For the text-containing cell, return its midpoint in [x, y] coordinate format. 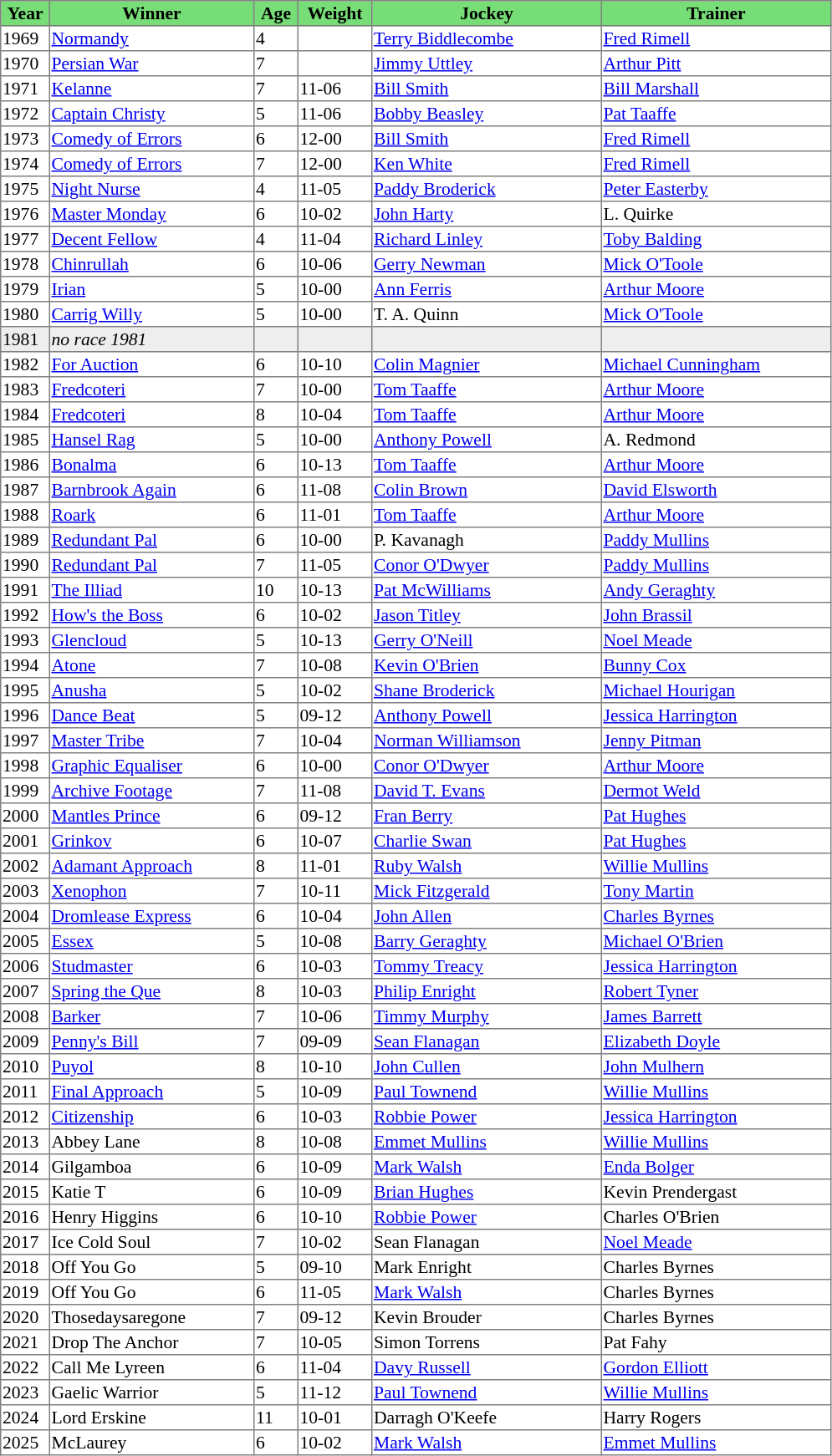
Shane Broderick [487, 690]
Ann Ferris [487, 289]
Thosedaysaregone [151, 1317]
Archive Footage [151, 791]
1987 [25, 490]
Grinkov [151, 841]
Toby Balding [716, 239]
Henry Higgins [151, 1217]
Jenny Pitman [716, 741]
Kevin Brouder [487, 1317]
Anusha [151, 690]
1974 [25, 164]
Pat Taaffe [716, 114]
Robert Tyner [716, 991]
Puyol [151, 1067]
How's the Boss [151, 615]
Pat McWilliams [487, 590]
1993 [25, 640]
Glencloud [151, 640]
Age [276, 13]
Colin Magnier [487, 364]
James Barrett [716, 1016]
Arthur Pitt [716, 64]
Year [25, 13]
Ruby Walsh [487, 866]
1990 [25, 565]
Night Nurse [151, 189]
2023 [25, 1392]
1981 [25, 339]
2015 [25, 1192]
Xenophon [151, 891]
Chinrullah [151, 264]
2020 [25, 1317]
Brian Hughes [487, 1192]
Penny's Bill [151, 1041]
Ken White [487, 164]
1984 [25, 415]
2025 [25, 1443]
The Illiad [151, 590]
1995 [25, 690]
Gilgamboa [151, 1167]
2019 [25, 1292]
10 [276, 590]
Mick Fitzgerald [487, 891]
Jockey [487, 13]
Trainer [716, 13]
10-01 [334, 1418]
2018 [25, 1267]
1991 [25, 590]
Paddy Broderick [487, 189]
10-07 [334, 841]
Michael Cunningham [716, 364]
1992 [25, 615]
Katie T [151, 1192]
Spring the Que [151, 991]
09-10 [334, 1267]
Atone [151, 665]
Gordon Elliott [716, 1367]
Elizabeth Doyle [716, 1041]
Adamant Approach [151, 866]
Lord Erskine [151, 1418]
2006 [25, 966]
Michael Hourigan [716, 690]
T. A. Quinn [487, 314]
Roark [151, 515]
John Mulhern [716, 1067]
Captain Christy [151, 114]
A. Redmond [716, 440]
John Allen [487, 916]
1989 [25, 540]
10-11 [334, 891]
2014 [25, 1167]
2013 [25, 1142]
David Elsworth [716, 490]
Hansel Rag [151, 440]
Weight [334, 13]
Bill Marshall [716, 89]
10-05 [334, 1342]
11-12 [334, 1392]
Charlie Swan [487, 841]
2008 [25, 1016]
Studmaster [151, 966]
Barnbrook Again [151, 490]
Dermot Weld [716, 791]
Barker [151, 1016]
Normandy [151, 38]
2017 [25, 1242]
2021 [25, 1342]
Dromlease Express [151, 916]
Pat Fahy [716, 1342]
1982 [25, 364]
Norman Williamson [487, 741]
1978 [25, 264]
P. Kavanagh [487, 540]
John Brassil [716, 615]
Kevin O'Brien [487, 665]
David T. Evans [487, 791]
Enda Bolger [716, 1167]
McLaurey [151, 1443]
Essex [151, 941]
John Harty [487, 214]
1986 [25, 465]
Winner [151, 13]
Gaelic Warrior [151, 1392]
Terry Biddlecombe [487, 38]
Charles O'Brien [716, 1217]
Tommy Treacy [487, 966]
Final Approach [151, 1092]
1979 [25, 289]
Gerry O'Neill [487, 640]
1975 [25, 189]
1976 [25, 214]
09-09 [334, 1041]
2022 [25, 1367]
1996 [25, 715]
1985 [25, 440]
Simon Torrens [487, 1342]
Ice Cold Soul [151, 1242]
Master Tribe [151, 741]
L. Quirke [716, 214]
1970 [25, 64]
1971 [25, 89]
1997 [25, 741]
Richard Linley [487, 239]
11 [276, 1418]
1999 [25, 791]
Kelanne [151, 89]
Gerry Newman [487, 264]
Persian War [151, 64]
Fran Berry [487, 816]
Decent Fellow [151, 239]
1977 [25, 239]
Jimmy Uttley [487, 64]
Mantles Prince [151, 816]
Timmy Murphy [487, 1016]
Bonalma [151, 465]
Carrig Willy [151, 314]
Harry Rogers [716, 1418]
Davy Russell [487, 1367]
Tony Martin [716, 891]
no race 1981 [151, 339]
Jason Titley [487, 615]
Citizenship [151, 1117]
Darragh O'Keefe [487, 1418]
2004 [25, 916]
2002 [25, 866]
Call Me Lyreen [151, 1367]
Bunny Cox [716, 665]
Barry Geraghty [487, 941]
Abbey Lane [151, 1142]
2010 [25, 1067]
1972 [25, 114]
Philip Enright [487, 991]
Michael O'Brien [716, 941]
2016 [25, 1217]
Bobby Beasley [487, 114]
Colin Brown [487, 490]
Kevin Prendergast [716, 1192]
2024 [25, 1418]
2012 [25, 1117]
1988 [25, 515]
2000 [25, 816]
2009 [25, 1041]
Peter Easterby [716, 189]
1994 [25, 665]
2003 [25, 891]
2005 [25, 941]
Andy Geraghty [716, 590]
Drop The Anchor [151, 1342]
2001 [25, 841]
Mark Enright [487, 1267]
1969 [25, 38]
For Auction [151, 364]
1983 [25, 389]
Irian [151, 289]
1998 [25, 766]
2007 [25, 991]
John Cullen [487, 1067]
Dance Beat [151, 715]
Graphic Equaliser [151, 766]
1980 [25, 314]
Master Monday [151, 214]
1973 [25, 139]
2011 [25, 1092]
